Identify which cell holds the provided text, then report its (X, Y) central coordinate. 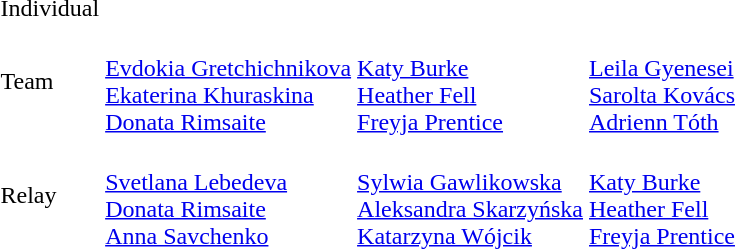
Katy BurkeHeather FellFreyja Prentice (470, 82)
Evdokia GretchichnikovaEkaterina KhuraskinaDonata Rimsaite (228, 82)
